Search for the cell housing the specified text and yield its (x, y) center coordinate. 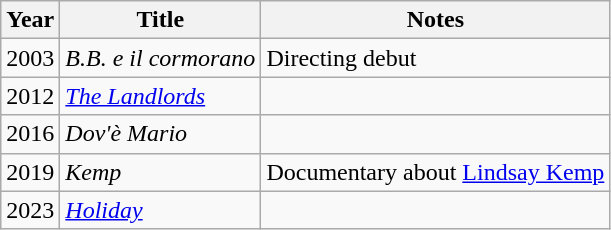
2016 (30, 134)
B.B. e il cormorano (160, 58)
Directing debut (436, 58)
Dov'è Mario (160, 134)
2012 (30, 96)
Holiday (160, 210)
2023 (30, 210)
Kemp (160, 172)
Documentary about Lindsay Kemp (436, 172)
2019 (30, 172)
Year (30, 20)
Title (160, 20)
2003 (30, 58)
Notes (436, 20)
The Landlords (160, 96)
